Locate the cell with the specified text and output its [X, Y] center coordinate. 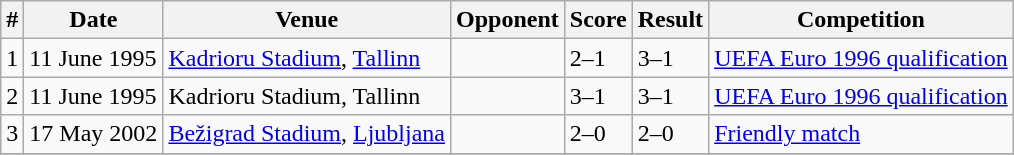
2 [12, 96]
Venue [307, 20]
Result [670, 20]
Opponent [508, 20]
# [12, 20]
17 May 2002 [94, 134]
Date [94, 20]
Score [598, 20]
2–1 [598, 58]
3 [12, 134]
1 [12, 58]
Competition [862, 20]
Friendly match [862, 134]
Bežigrad Stadium, Ljubljana [307, 134]
